For the text-containing cell, return its midpoint in (X, Y) coordinate format. 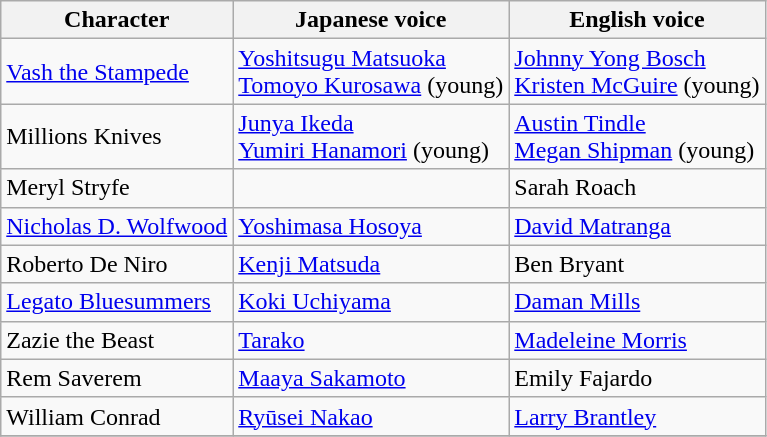
Yoshitsugu MatsuokaTomoyo Kurosawa (young) (371, 72)
Koki Uchiyama (371, 302)
William Conrad (117, 416)
Daman Mills (637, 302)
Ben Bryant (637, 264)
Emily Fajardo (637, 378)
Character (117, 20)
Japanese voice (371, 20)
Austin TindleMegan Shipman (young) (637, 136)
Maaya Sakamoto (371, 378)
Junya IkedaYumiri Hanamori (young) (371, 136)
Legato Bluesummers (117, 302)
Johnny Yong BoschKristen McGuire (young) (637, 72)
Tarako (371, 340)
Sarah Roach (637, 188)
David Matranga (637, 226)
Nicholas D. Wolfwood (117, 226)
Roberto De Niro (117, 264)
English voice (637, 20)
Kenji Matsuda (371, 264)
Millions Knives (117, 136)
Ryūsei Nakao (371, 416)
Yoshimasa Hosoya (371, 226)
Rem Saverem (117, 378)
Larry Brantley (637, 416)
Meryl Stryfe (117, 188)
Madeleine Morris (637, 340)
Vash the Stampede (117, 72)
Zazie the Beast (117, 340)
